Return the [x, y] coordinate for the center point of the cell that contains the specified text.  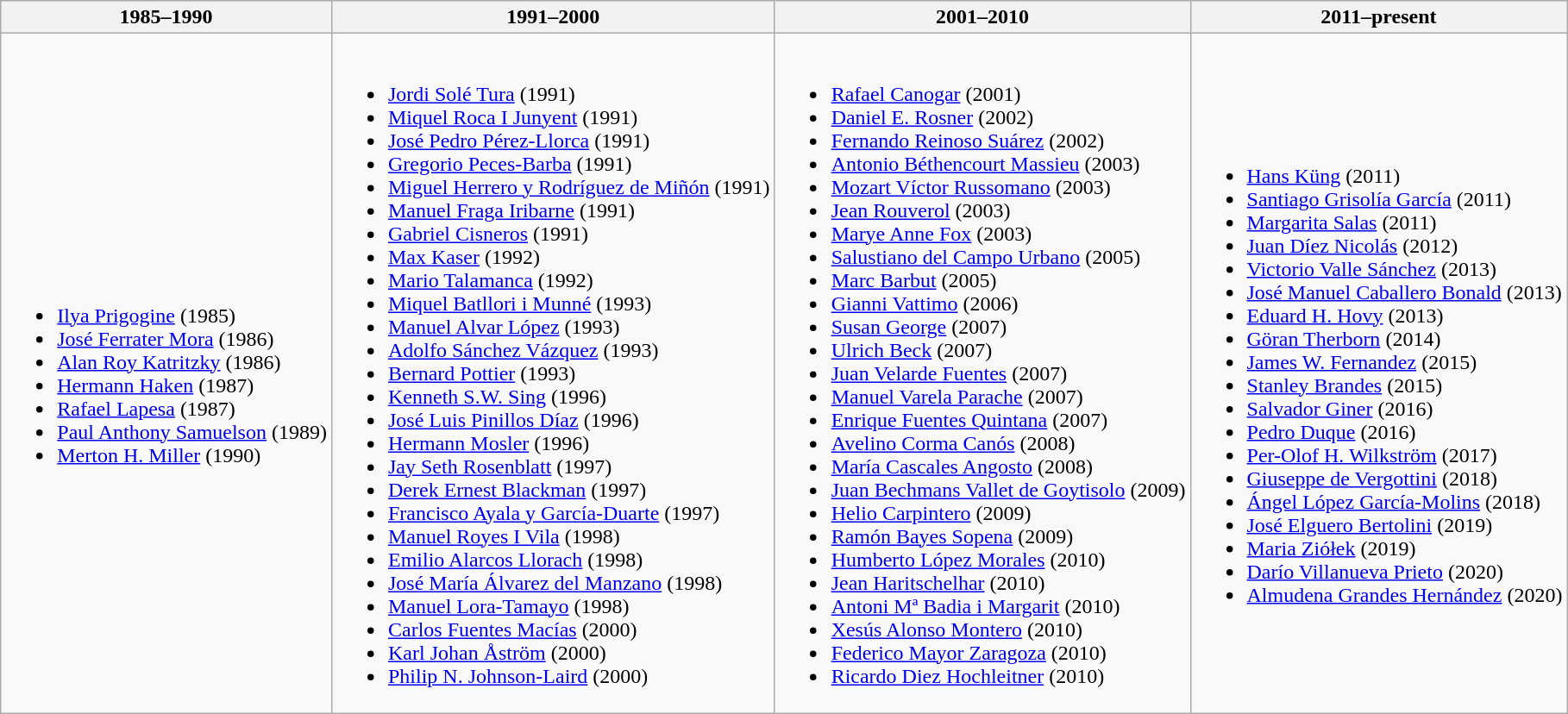
1985–1990 [166, 17]
2001–2010 [982, 17]
2011–present [1378, 17]
1991–2000 [553, 17]
